Output the [x, y] coordinate of the center of the cell containing the given text.  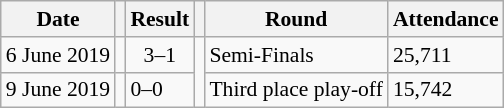
Result [160, 19]
Date [58, 19]
15,742 [446, 90]
3–1 [160, 55]
9 June 2019 [58, 90]
Round [296, 19]
Attendance [446, 19]
6 June 2019 [58, 55]
0–0 [160, 90]
25,711 [446, 55]
Semi-Finals [296, 55]
Third place play-off [296, 90]
